Determine the [x, y] coordinate at the center of the cell enclosing the given text.  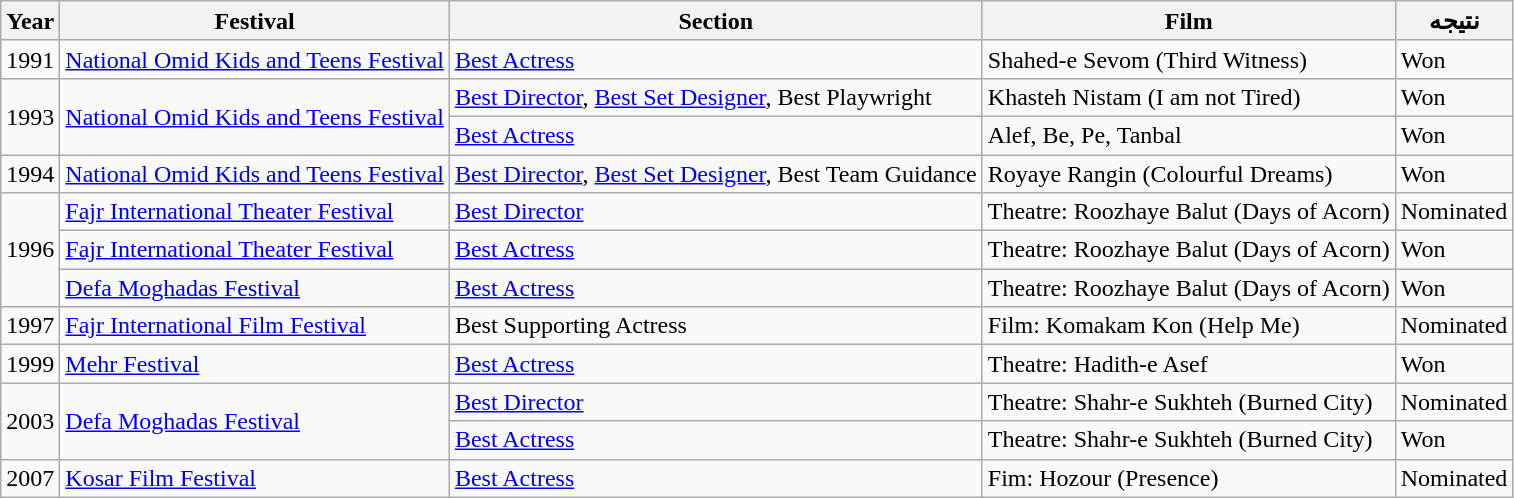
1994 [30, 173]
Mehr Festival [255, 364]
1997 [30, 326]
Royaye Rangin (Colourful Dreams) [1188, 173]
Shahed-e Sevom (Third Witness) [1188, 59]
Best Supporting Actress [716, 326]
Fajr International Film Festival [255, 326]
Alef, Be, Pe, Tanbal [1188, 135]
نتیجه [1454, 21]
1991 [30, 59]
Best Director, Best Set Designer, Best Team Guidance [716, 173]
Festival [255, 21]
Film [1188, 21]
Year [30, 21]
Film: Komakam Kon (Help Me) [1188, 326]
2007 [30, 478]
1996 [30, 250]
Section [716, 21]
1999 [30, 364]
Best Director, Best Set Designer, Best Playwright [716, 97]
Fim: Hozour (Presence) [1188, 478]
Khasteh Nistam (I am not Tired) [1188, 97]
1993 [30, 116]
Kosar Film Festival [255, 478]
2003 [30, 421]
Theatre: Hadith-e Asef [1188, 364]
